Search for the cell housing the specified text and yield its (X, Y) center coordinate. 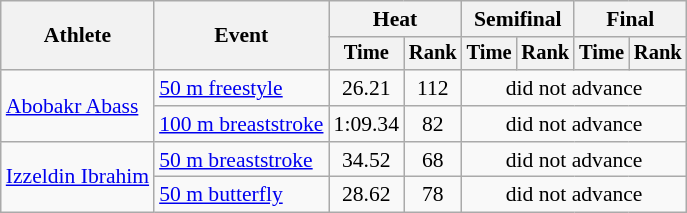
Heat (396, 19)
68 (433, 160)
Semifinal (518, 19)
Abobakr Abass (78, 106)
28.62 (366, 195)
Izzeldin Ibrahim (78, 178)
50 m butterfly (241, 195)
50 m breaststroke (241, 160)
112 (433, 88)
1:09.34 (366, 124)
82 (433, 124)
50 m freestyle (241, 88)
26.21 (366, 88)
34.52 (366, 160)
Athlete (78, 36)
Final (630, 19)
Event (241, 36)
78 (433, 195)
100 m breaststroke (241, 124)
